Return the [x, y] coordinate for the center point of the cell that contains the specified text.  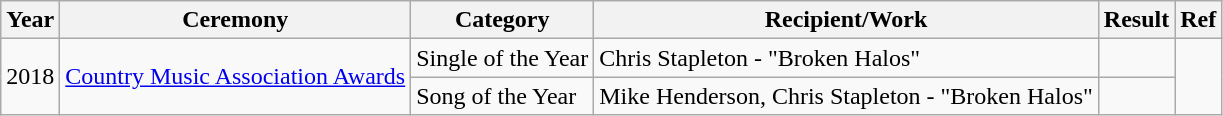
Chris Stapleton - "Broken Halos" [846, 58]
Single of the Year [502, 58]
Recipient/Work [846, 20]
Ceremony [236, 20]
Ref [1198, 20]
Song of the Year [502, 96]
Year [30, 20]
Category [502, 20]
Mike Henderson, Chris Stapleton - "Broken Halos" [846, 96]
Country Music Association Awards [236, 77]
2018 [30, 77]
Result [1136, 20]
